Detect which cell encompasses the target text, then output its (x, y) center coordinate. 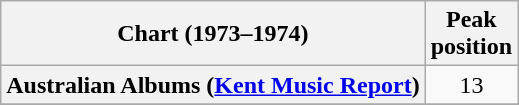
Australian Albums (Kent Music Report) (213, 85)
Peak position (471, 34)
13 (471, 85)
Chart (1973–1974) (213, 34)
